Capture the cell that displays the provided text and extract its [X, Y] central coordinate. 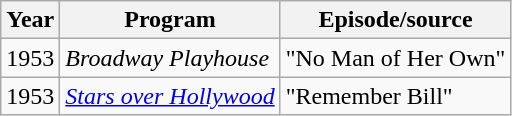
"Remember Bill" [396, 96]
Stars over Hollywood [170, 96]
"No Man of Her Own" [396, 58]
Program [170, 20]
Broadway Playhouse [170, 58]
Episode/source [396, 20]
Year [30, 20]
